Pinpoint the cell where the given text exists, returning its (x, y) midpoint coordinate. 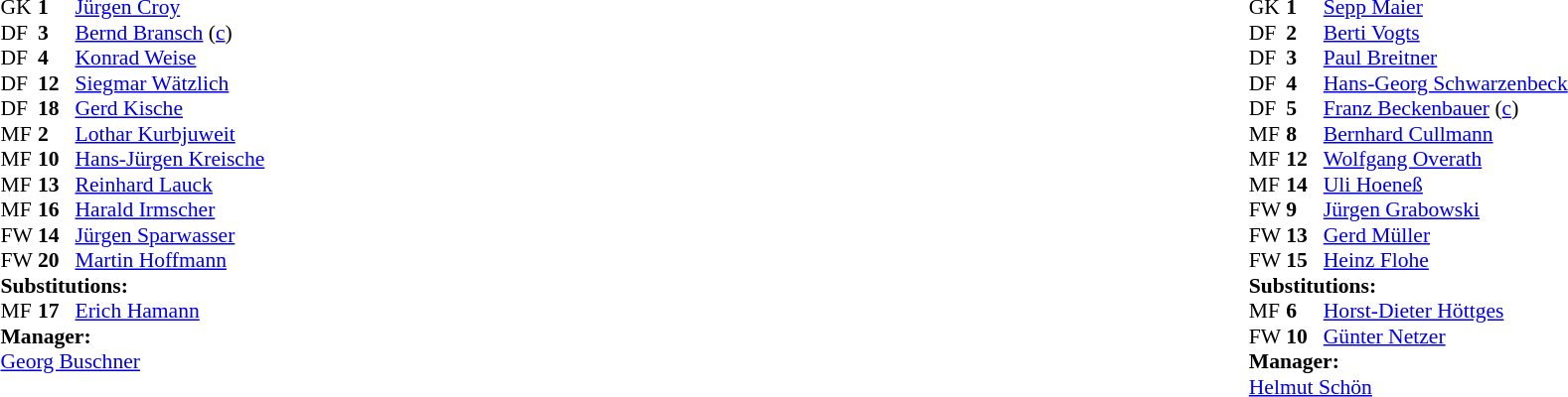
Reinhard Lauck (171, 185)
Berti Vogts (1446, 33)
Franz Beckenbauer (c) (1446, 108)
Jürgen Grabowski (1446, 209)
Horst-Dieter Höttges (1446, 311)
Erich Hamann (171, 311)
Uli Hoeneß (1446, 185)
Bernhard Cullmann (1446, 134)
Hans-Jürgen Kreische (171, 160)
Wolfgang Overath (1446, 160)
8 (1305, 134)
Paul Breitner (1446, 59)
Lothar Kurbjuweit (171, 134)
Siegmar Wätzlich (171, 83)
Gerd Kische (171, 108)
6 (1305, 311)
16 (57, 209)
Konrad Weise (171, 59)
Heinz Flohe (1446, 261)
Jürgen Sparwasser (171, 235)
Hans-Georg Schwarzenbeck (1446, 83)
Harald Irmscher (171, 209)
9 (1305, 209)
18 (57, 108)
Georg Buschner (132, 362)
5 (1305, 108)
Gerd Müller (1446, 235)
15 (1305, 261)
17 (57, 311)
Günter Netzer (1446, 336)
Bernd Bransch (c) (171, 33)
20 (57, 261)
Martin Hoffmann (171, 261)
